Extract the [X, Y] coordinate from the center of the cell holding the provided text.  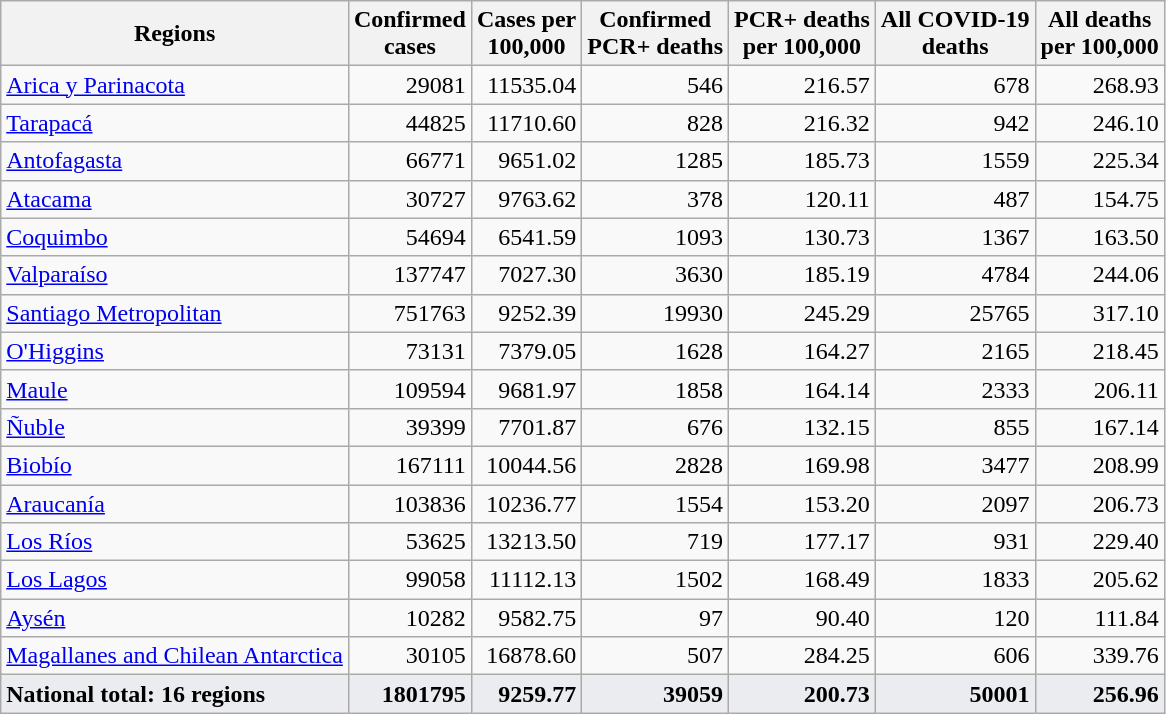
ConfirmedPCR+ deaths [656, 34]
163.50 [1100, 237]
216.57 [802, 85]
606 [955, 656]
Ñuble [175, 427]
39399 [410, 427]
50001 [955, 694]
284.25 [802, 656]
25765 [955, 313]
Antofagasta [175, 161]
828 [656, 123]
Coquimbo [175, 237]
6541.59 [526, 237]
10236.77 [526, 503]
Valparaíso [175, 275]
245.29 [802, 313]
66771 [410, 161]
Atacama [175, 199]
1559 [955, 161]
16878.60 [526, 656]
167.14 [1100, 427]
120.11 [802, 199]
177.17 [802, 542]
168.49 [802, 580]
546 [656, 85]
30727 [410, 199]
208.99 [1100, 465]
1858 [656, 389]
153.20 [802, 503]
Araucanía [175, 503]
216.32 [802, 123]
All deathsper 100,000 [1100, 34]
246.10 [1100, 123]
Santiago Metropolitan [175, 313]
200.73 [802, 694]
13213.50 [526, 542]
Aysén [175, 618]
9259.77 [526, 694]
National total: 16 regions [175, 694]
O'Higgins [175, 351]
PCR+ deathsper 100,000 [802, 34]
7379.05 [526, 351]
2828 [656, 465]
7701.87 [526, 427]
507 [656, 656]
751763 [410, 313]
9252.39 [526, 313]
90.40 [802, 618]
678 [955, 85]
167111 [410, 465]
11710.60 [526, 123]
Confirmedcases [410, 34]
942 [955, 123]
99058 [410, 580]
29081 [410, 85]
2165 [955, 351]
164.14 [802, 389]
2333 [955, 389]
53625 [410, 542]
3630 [656, 275]
54694 [410, 237]
97 [656, 618]
73131 [410, 351]
206.11 [1100, 389]
164.27 [802, 351]
39059 [656, 694]
Biobío [175, 465]
Magallanes and Chilean Antarctica [175, 656]
4784 [955, 275]
9681.97 [526, 389]
19930 [656, 313]
487 [955, 199]
132.15 [802, 427]
2097 [955, 503]
676 [656, 427]
1554 [656, 503]
931 [955, 542]
206.73 [1100, 503]
30105 [410, 656]
268.93 [1100, 85]
7027.30 [526, 275]
378 [656, 199]
120 [955, 618]
1833 [955, 580]
Regions [175, 34]
1801795 [410, 694]
855 [955, 427]
1367 [955, 237]
137747 [410, 275]
111.84 [1100, 618]
10282 [410, 618]
256.96 [1100, 694]
11535.04 [526, 85]
218.45 [1100, 351]
Cases per100,000 [526, 34]
Los Lagos [175, 580]
44825 [410, 123]
154.75 [1100, 199]
1093 [656, 237]
185.19 [802, 275]
229.40 [1100, 542]
103836 [410, 503]
Arica y Parinacota [175, 85]
1502 [656, 580]
225.34 [1100, 161]
244.06 [1100, 275]
339.76 [1100, 656]
Los Ríos [175, 542]
9651.02 [526, 161]
9582.75 [526, 618]
Maule [175, 389]
1285 [656, 161]
719 [656, 542]
11112.13 [526, 580]
185.73 [802, 161]
130.73 [802, 237]
205.62 [1100, 580]
3477 [955, 465]
109594 [410, 389]
Tarapacá [175, 123]
169.98 [802, 465]
10044.56 [526, 465]
9763.62 [526, 199]
All COVID-19deaths [955, 34]
317.10 [1100, 313]
1628 [656, 351]
